Return (X, Y) of the center of cell containing provided text 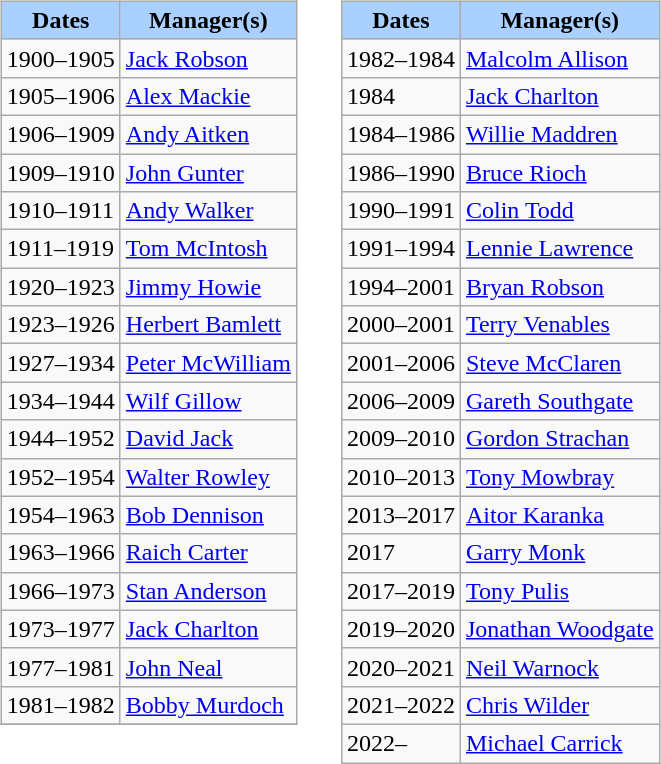
1977–1981 (60, 667)
Bruce Rioch (560, 173)
Gareth Southgate (560, 401)
Malcolm Allison (560, 58)
2010–2013 (400, 477)
Lennie Lawrence (560, 249)
Alex Mackie (208, 96)
Bob Dennison (208, 515)
2009–2010 (400, 439)
Gordon Strachan (560, 439)
1934–1944 (60, 401)
1982–1984 (400, 58)
1906–1909 (60, 134)
Michael Carrick (560, 743)
1963–1966 (60, 553)
1911–1919 (60, 249)
1923–1926 (60, 325)
Willie Maddren (560, 134)
2017 (400, 553)
2001–2006 (400, 363)
Andy Walker (208, 211)
John Gunter (208, 173)
1927–1934 (60, 363)
1944–1952 (60, 439)
1966–1973 (60, 591)
David Jack (208, 439)
1905–1906 (60, 96)
1952–1954 (60, 477)
1954–1963 (60, 515)
Garry Monk (560, 553)
1920–1923 (60, 287)
1981–1982 (60, 705)
1910–1911 (60, 211)
Neil Warnock (560, 667)
2017–2019 (400, 591)
Stan Anderson (208, 591)
1900–1905 (60, 58)
1990–1991 (400, 211)
2006–2009 (400, 401)
Bryan Robson (560, 287)
2020–2021 (400, 667)
Jimmy Howie (208, 287)
1991–1994 (400, 249)
Aitor Karanka (560, 515)
Jack Robson (208, 58)
John Neal (208, 667)
Walter Rowley (208, 477)
Colin Todd (560, 211)
1909–1910 (60, 173)
Tom McIntosh (208, 249)
Herbert Bamlett (208, 325)
Bobby Murdoch (208, 705)
1994–2001 (400, 287)
Steve McClaren (560, 363)
1973–1977 (60, 629)
Peter McWilliam (208, 363)
1984–1986 (400, 134)
2021–2022 (400, 705)
Tony Pulis (560, 591)
2013–2017 (400, 515)
1984 (400, 96)
2022– (400, 743)
2019–2020 (400, 629)
Jonathan Woodgate (560, 629)
Terry Venables (560, 325)
Tony Mowbray (560, 477)
2000–2001 (400, 325)
Raich Carter (208, 553)
Andy Aitken (208, 134)
Chris Wilder (560, 705)
1986–1990 (400, 173)
Wilf Gillow (208, 401)
